Detect which cell encompasses the target text, then output its [X, Y] center coordinate. 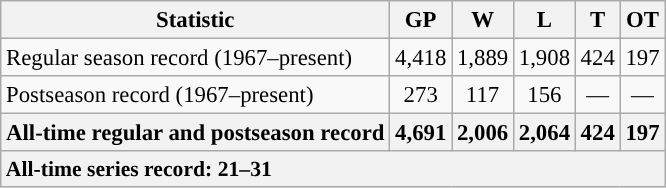
2,064 [544, 133]
All-time series record: 21–31 [333, 169]
1,889 [483, 58]
4,418 [421, 58]
All-time regular and postseason record [196, 133]
GP [421, 20]
1,908 [544, 58]
Postseason record (1967–present) [196, 95]
T [598, 20]
156 [544, 95]
OT [642, 20]
2,006 [483, 133]
Statistic [196, 20]
117 [483, 95]
Regular season record (1967–present) [196, 58]
L [544, 20]
273 [421, 95]
W [483, 20]
4,691 [421, 133]
